Output the (X, Y) coordinate of the center of the cell containing the given text.  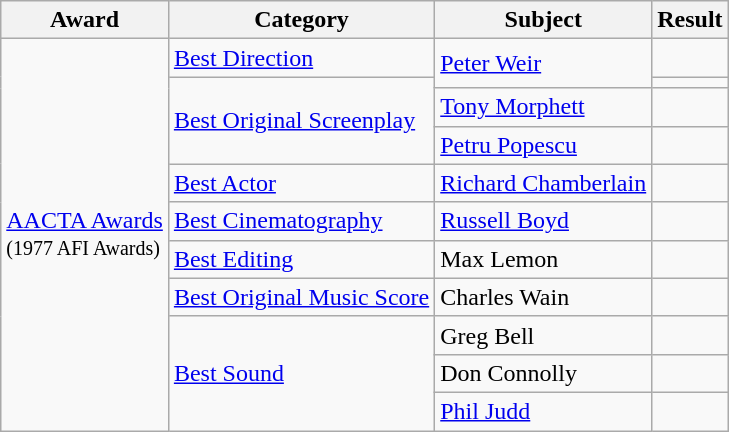
Best Editing (301, 259)
Tony Morphett (544, 107)
Best Original Screenplay (301, 120)
Subject (544, 20)
Richard Chamberlain (544, 183)
AACTA Awards(1977 AFI Awards) (85, 235)
Don Connolly (544, 373)
Result (690, 20)
Petru Popescu (544, 145)
Charles Wain (544, 297)
Award (85, 20)
Best Direction (301, 58)
Max Lemon (544, 259)
Category (301, 20)
Best Cinematography (301, 221)
Peter Weir (544, 64)
Phil Judd (544, 411)
Best Original Music Score (301, 297)
Greg Bell (544, 335)
Best Actor (301, 183)
Best Sound (301, 373)
Russell Boyd (544, 221)
